From the cell containing the given text, extract its center point as [X, Y] coordinate. 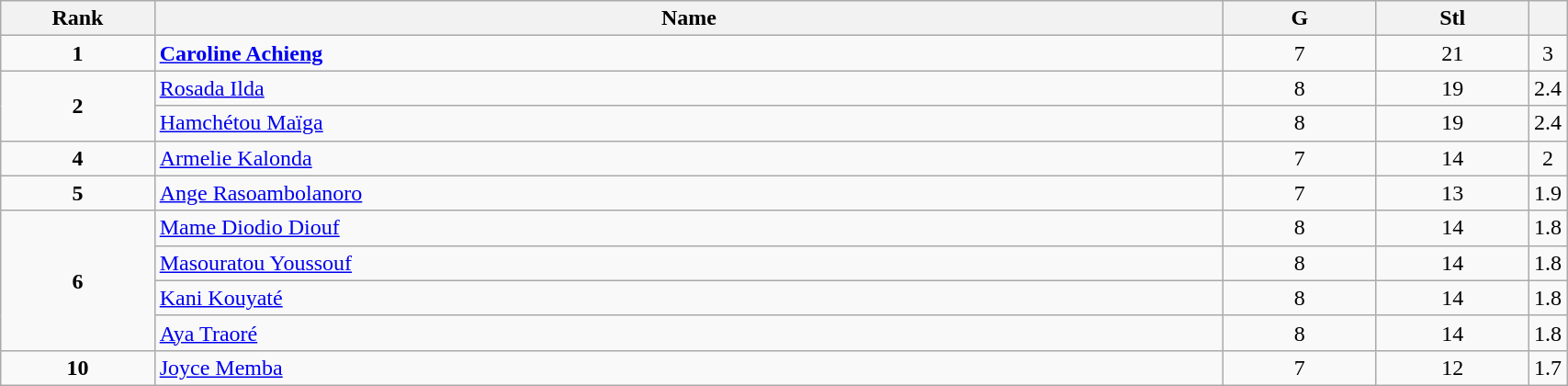
13 [1453, 193]
Kani Kouyaté [689, 298]
21 [1453, 53]
Masouratou Youssouf [689, 263]
Ange Rasoambolanoro [689, 193]
Mame Diodio Diouf [689, 228]
12 [1453, 368]
Joyce Memba [689, 368]
Stl [1453, 18]
3 [1549, 53]
Rank [77, 18]
10 [77, 368]
4 [77, 158]
G [1300, 18]
5 [77, 193]
Armelie Kalonda [689, 158]
6 [77, 280]
1.7 [1549, 368]
Hamchétou Maïga [689, 123]
Caroline Achieng [689, 53]
Rosada Ilda [689, 88]
1.9 [1549, 193]
1 [77, 53]
Aya Traoré [689, 333]
Name [689, 18]
